For the text-containing cell, return its midpoint in [X, Y] coordinate format. 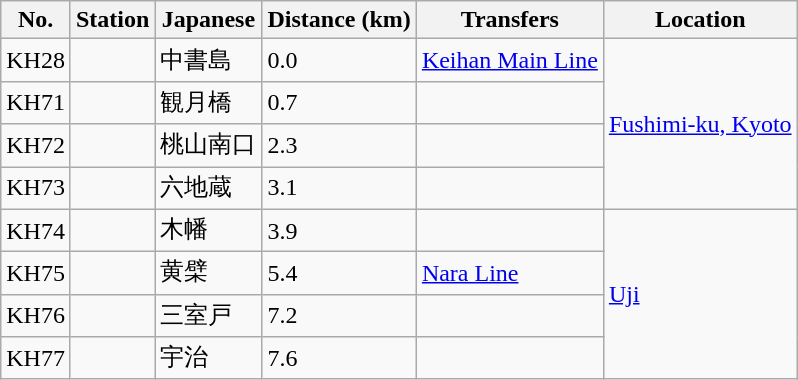
Distance (km) [339, 20]
Keihan Main Line [510, 60]
2.3 [339, 146]
KH72 [36, 146]
KH76 [36, 316]
Location [700, 20]
宇治 [208, 358]
7.2 [339, 316]
KH77 [36, 358]
Fushimi-ku, Kyoto [700, 124]
KH28 [36, 60]
5.4 [339, 274]
Nara Line [510, 274]
KH74 [36, 230]
KH71 [36, 102]
KH73 [36, 188]
Japanese [208, 20]
桃山南口 [208, 146]
0.7 [339, 102]
KH75 [36, 274]
Transfers [510, 20]
3.9 [339, 230]
3.1 [339, 188]
中書島 [208, 60]
木幡 [208, 230]
六地蔵 [208, 188]
三室戸 [208, 316]
Uji [700, 294]
Station [112, 20]
黄檗 [208, 274]
No. [36, 20]
0.0 [339, 60]
観月橋 [208, 102]
7.6 [339, 358]
